Return [X, Y] of the center of cell containing provided text 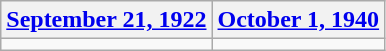
September 21, 1922 [106, 20]
October 1, 1940 [298, 20]
